Capture the cell that displays the provided text and extract its [X, Y] central coordinate. 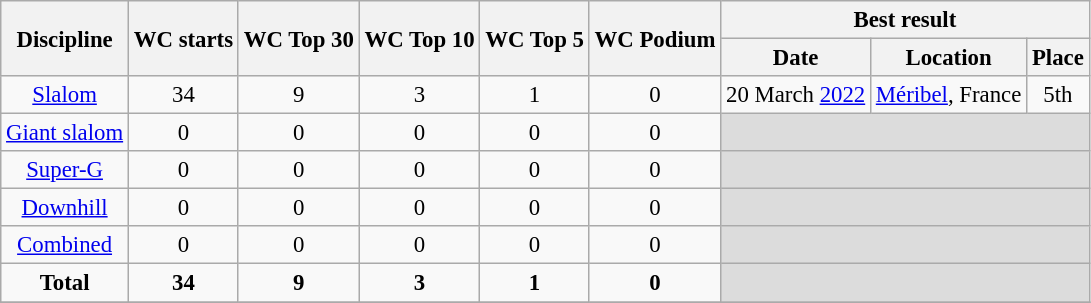
WC Podium [654, 38]
WC Top 5 [534, 38]
Slalom [65, 95]
WC starts [183, 38]
Total [65, 283]
Place [1058, 58]
Downhill [65, 208]
Location [948, 58]
Super-G [65, 170]
5th [1058, 95]
Best result [905, 20]
Méribel, France [948, 95]
Date [796, 58]
Combined [65, 245]
Giant slalom [65, 133]
WC Top 10 [420, 38]
Discipline [65, 38]
WC Top 30 [298, 38]
20 March 2022 [796, 95]
